Extract the (x, y) coordinate from the center of the cell holding the provided text.  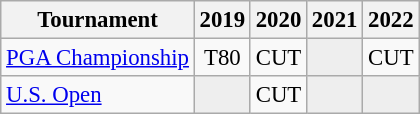
U.S. Open (98, 95)
2022 (391, 20)
Tournament (98, 20)
PGA Championship (98, 58)
T80 (222, 58)
2020 (278, 20)
2019 (222, 20)
2021 (335, 20)
